Output the (x, y) coordinate of the center of the cell containing the given text.  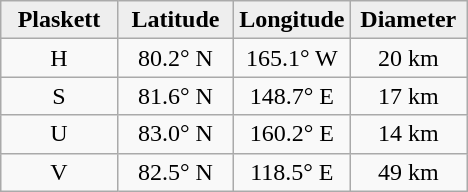
17 km (408, 96)
14 km (408, 134)
160.2° E (292, 134)
H (59, 58)
U (59, 134)
83.0° N (175, 134)
Diameter (408, 20)
148.7° E (292, 96)
20 km (408, 58)
118.5° E (292, 172)
165.1° W (292, 58)
49 km (408, 172)
S (59, 96)
81.6° N (175, 96)
Plaskett (59, 20)
V (59, 172)
Latitude (175, 20)
80.2° N (175, 58)
82.5° N (175, 172)
Longitude (292, 20)
